Determine the (X, Y) coordinate at the center of the cell enclosing the given text.  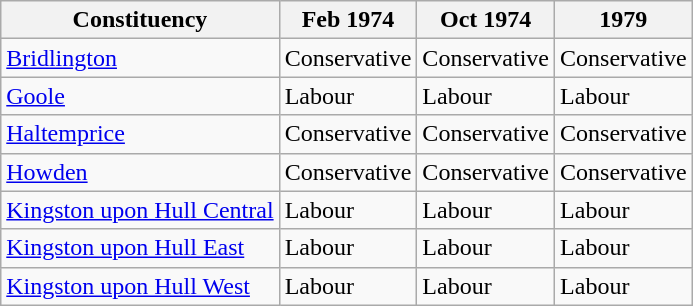
Howden (140, 172)
Goole (140, 96)
Kingston upon Hull East (140, 248)
Feb 1974 (348, 20)
Bridlington (140, 58)
1979 (624, 20)
Kingston upon Hull West (140, 286)
Haltemprice (140, 134)
Oct 1974 (486, 20)
Constituency (140, 20)
Kingston upon Hull Central (140, 210)
